Return (X, Y) of the center of cell containing provided text 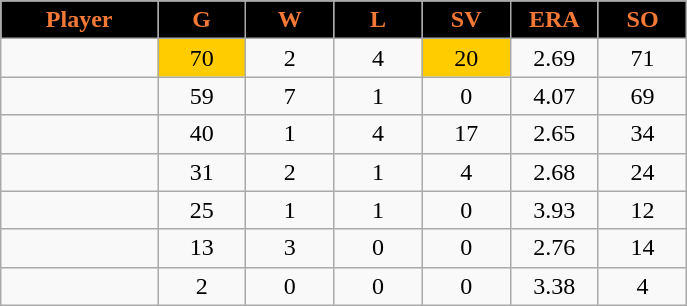
69 (642, 96)
24 (642, 172)
20 (466, 58)
14 (642, 248)
Player (80, 20)
2.69 (554, 58)
ERA (554, 20)
W (290, 20)
G (202, 20)
40 (202, 134)
3.93 (554, 210)
17 (466, 134)
2.65 (554, 134)
12 (642, 210)
59 (202, 96)
4.07 (554, 96)
70 (202, 58)
SO (642, 20)
13 (202, 248)
SV (466, 20)
31 (202, 172)
2.76 (554, 248)
2.68 (554, 172)
3.38 (554, 286)
3 (290, 248)
71 (642, 58)
34 (642, 134)
L (378, 20)
25 (202, 210)
7 (290, 96)
